Extract the [X, Y] coordinate from the center of the cell holding the provided text.  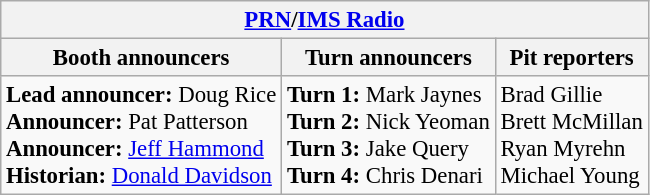
Turn 1: Mark Jaynes Turn 2: Nick YeomanTurn 3: Jake QueryTurn 4: Chris Denari [389, 136]
PRN/IMS Radio [324, 20]
Lead announcer: Doug RiceAnnouncer: Pat PattersonAnnouncer: Jeff HammondHistorian: Donald Davidson [142, 136]
Brad GillieBrett McMillanRyan MyrehnMichael Young [572, 136]
Pit reporters [572, 58]
Turn announcers [389, 58]
Booth announcers [142, 58]
